From the cell containing the given text, extract its center point as (X, Y) coordinate. 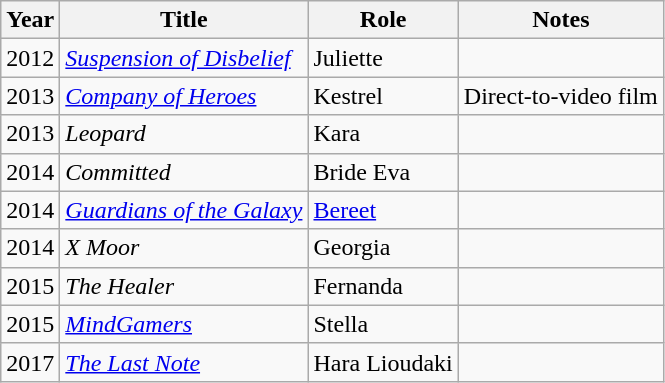
Notes (560, 20)
Direct-to-video film (560, 96)
The Healer (184, 286)
Suspension of Disbelief (184, 58)
Kara (383, 134)
Fernanda (383, 286)
The Last Note (184, 362)
Stella (383, 324)
Year (30, 20)
Kestrel (383, 96)
X Moor (184, 248)
Juliette (383, 58)
Bereet (383, 210)
Bride Eva (383, 172)
Company of Heroes (184, 96)
Role (383, 20)
2017 (30, 362)
Guardians of the Galaxy (184, 210)
2012 (30, 58)
Title (184, 20)
Committed (184, 172)
Georgia (383, 248)
MindGamers (184, 324)
Leopard (184, 134)
Hara Lioudaki (383, 362)
